Provide the (X, Y) coordinate of the cell's center where the given text is located.  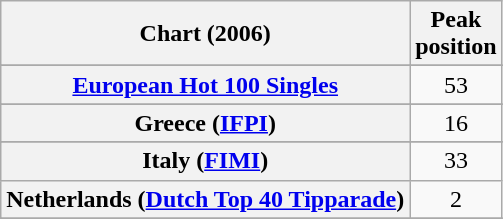
Peakposition (456, 34)
16 (456, 123)
53 (456, 85)
Greece (IFPI) (206, 123)
33 (456, 161)
European Hot 100 Singles (206, 85)
Italy (FIMI) (206, 161)
Chart (2006) (206, 34)
Netherlands (Dutch Top 40 Tipparade) (206, 199)
2 (456, 199)
